Identify which cell holds the provided text, then report its (x, y) central coordinate. 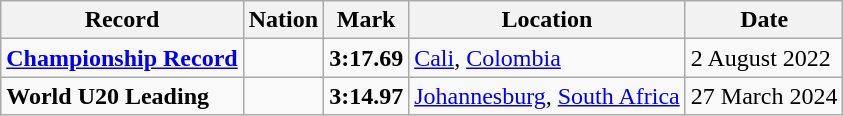
Record (122, 20)
3:14.97 (366, 96)
Nation (283, 20)
3:17.69 (366, 58)
Johannesburg, South Africa (548, 96)
Mark (366, 20)
Date (764, 20)
World U20 Leading (122, 96)
Championship Record (122, 58)
27 March 2024 (764, 96)
Location (548, 20)
2 August 2022 (764, 58)
Cali, Colombia (548, 58)
